For the text-containing cell, return its midpoint in (x, y) coordinate format. 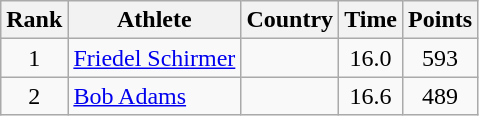
Friedel Schirmer (154, 58)
Bob Adams (154, 96)
16.0 (371, 58)
Points (440, 20)
1 (34, 58)
593 (440, 58)
16.6 (371, 96)
2 (34, 96)
Rank (34, 20)
Athlete (154, 20)
Country (290, 20)
Time (371, 20)
489 (440, 96)
